Search for the cell housing the specified text and yield its [x, y] center coordinate. 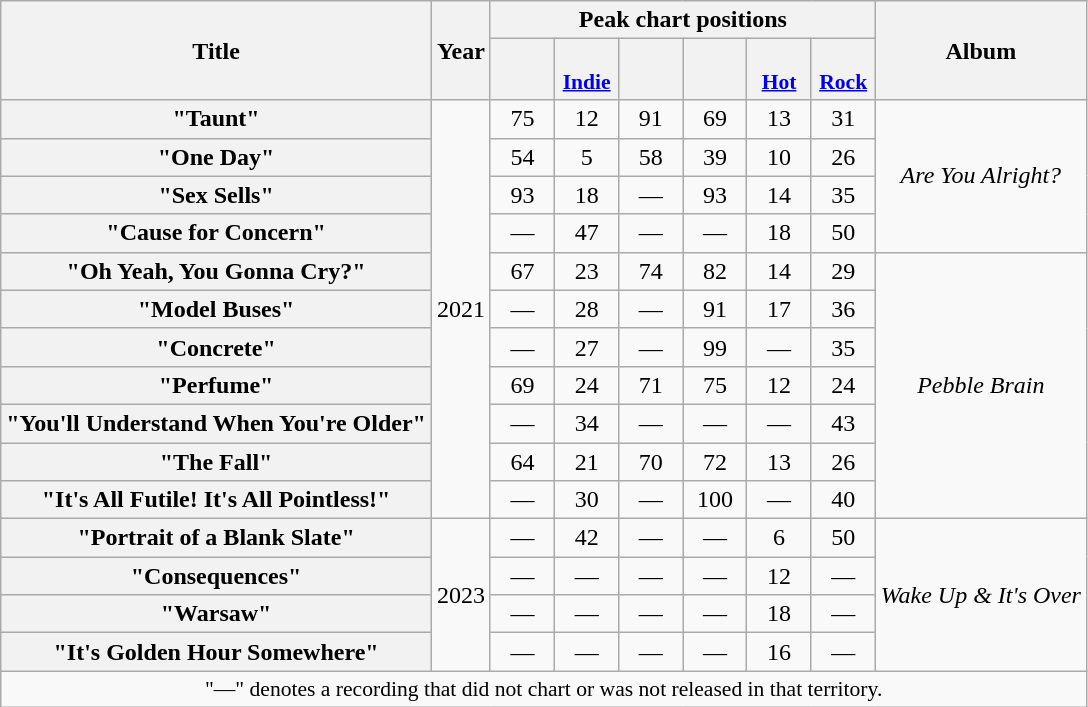
Hot [779, 70]
Album [980, 50]
30 [587, 500]
54 [522, 157]
"It's All Futile! It's All Pointless!" [216, 500]
Are You Alright? [980, 176]
"Warsaw" [216, 614]
74 [651, 271]
Peak chart positions [682, 20]
Year [460, 50]
82 [715, 271]
"One Day" [216, 157]
16 [779, 652]
"It's Golden Hour Somewhere" [216, 652]
2021 [460, 310]
"Consequences" [216, 576]
40 [843, 500]
34 [587, 423]
39 [715, 157]
70 [651, 461]
64 [522, 461]
17 [779, 309]
31 [843, 119]
6 [779, 538]
47 [587, 233]
42 [587, 538]
27 [587, 347]
71 [651, 385]
29 [843, 271]
"Oh Yeah, You Gonna Cry?" [216, 271]
"—" denotes a recording that did not chart or was not released in that territory. [544, 689]
"Concrete" [216, 347]
"You'll Understand When You're Older" [216, 423]
"Sex Sells" [216, 195]
"Model Buses" [216, 309]
99 [715, 347]
43 [843, 423]
72 [715, 461]
Rock [843, 70]
Wake Up & It's Over [980, 595]
10 [779, 157]
100 [715, 500]
Indie [587, 70]
Title [216, 50]
"Cause for Concern" [216, 233]
28 [587, 309]
36 [843, 309]
5 [587, 157]
2023 [460, 595]
23 [587, 271]
"Portrait of a Blank Slate" [216, 538]
21 [587, 461]
"The Fall" [216, 461]
58 [651, 157]
67 [522, 271]
"Perfume" [216, 385]
Pebble Brain [980, 385]
"Taunt" [216, 119]
